Capture the cell that displays the provided text and extract its (x, y) central coordinate. 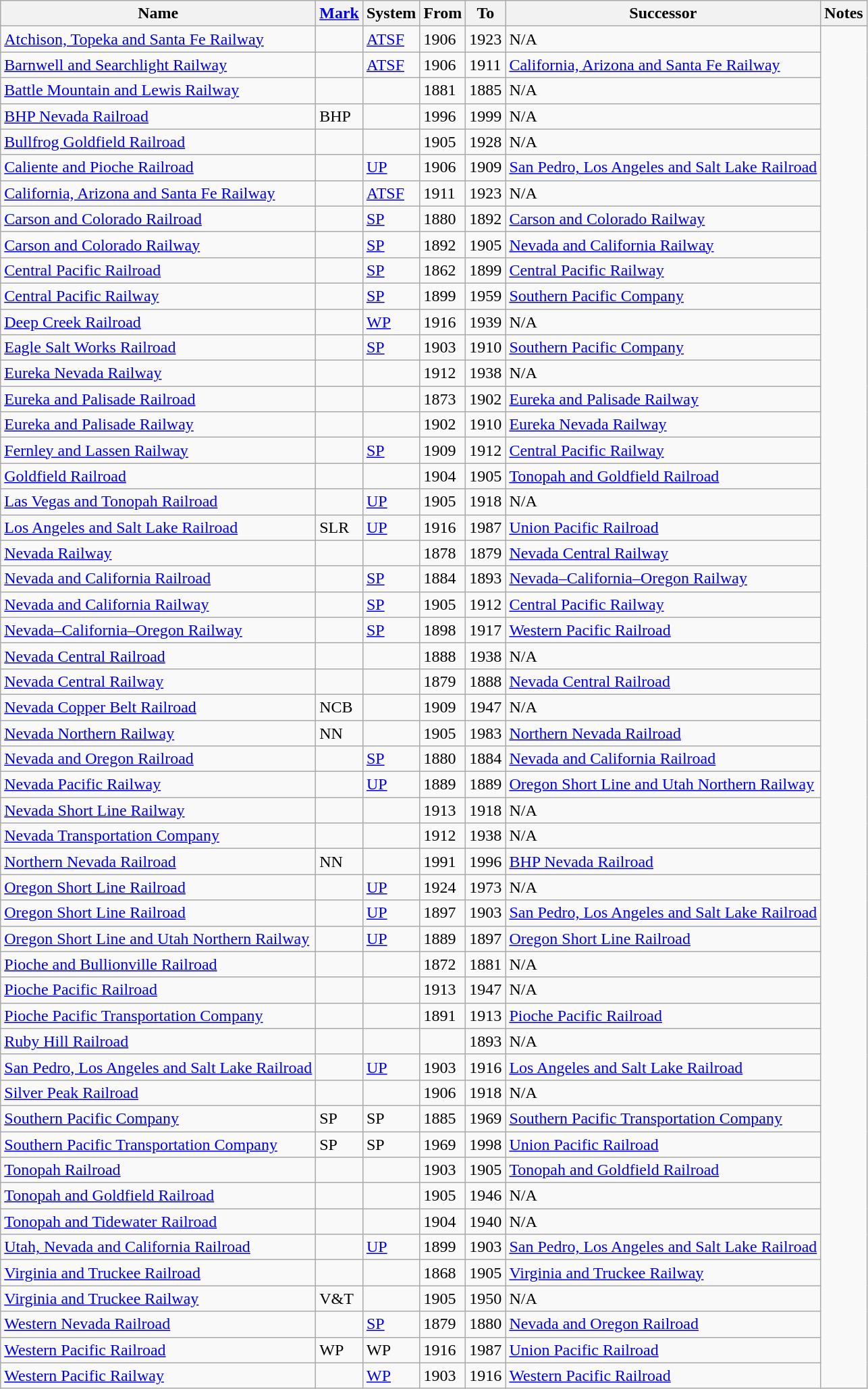
Tonopah and Tidewater Railroad (158, 1222)
1959 (486, 296)
Virginia and Truckee Railroad (158, 1273)
Las Vegas and Tonopah Railroad (158, 502)
Western Nevada Railroad (158, 1324)
Nevada Pacific Railway (158, 785)
Eagle Salt Works Railroad (158, 348)
Successor (663, 14)
V&T (340, 1299)
Caliente and Pioche Railroad (158, 167)
1891 (443, 1016)
Atchison, Topeka and Santa Fe Railway (158, 39)
Tonopah Railroad (158, 1170)
1940 (486, 1222)
Silver Peak Railroad (158, 1093)
Notes (844, 14)
To (486, 14)
Nevada Copper Belt Railroad (158, 707)
Bullfrog Goldfield Railroad (158, 142)
Western Pacific Railway (158, 1375)
1950 (486, 1299)
From (443, 14)
1991 (443, 862)
Nevada Northern Railway (158, 733)
Pioche Pacific Transportation Company (158, 1016)
1946 (486, 1196)
1924 (443, 887)
Nevada Transportation Company (158, 836)
1898 (443, 630)
Ruby Hill Railroad (158, 1041)
1999 (486, 116)
1862 (443, 270)
Goldfield Railroad (158, 476)
Eureka and Palisade Railroad (158, 399)
Utah, Nevada and California Railroad (158, 1247)
1873 (443, 399)
Barnwell and Searchlight Railway (158, 65)
Fernley and Lassen Railway (158, 450)
1878 (443, 553)
SLR (340, 527)
Battle Mountain and Lewis Railway (158, 90)
1939 (486, 322)
1917 (486, 630)
NCB (340, 707)
Pioche and Bullionville Railroad (158, 964)
Nevada Short Line Railway (158, 810)
1868 (443, 1273)
Name (158, 14)
1983 (486, 733)
1928 (486, 142)
1872 (443, 964)
BHP (340, 116)
Carson and Colorado Railroad (158, 219)
Nevada Railway (158, 553)
1998 (486, 1145)
1973 (486, 887)
System (391, 14)
Central Pacific Railroad (158, 270)
Deep Creek Railroad (158, 322)
Mark (340, 14)
